Extract the (x, y) coordinate from the center of the cell holding the provided text.  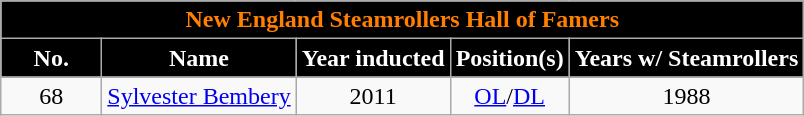
Years w/ Steamrollers (686, 58)
New England Steamrollers Hall of Famers (402, 20)
No. (52, 58)
Name (199, 58)
OL/DL (510, 96)
Sylvester Bembery (199, 96)
Year inducted (373, 58)
68 (52, 96)
Position(s) (510, 58)
2011 (373, 96)
1988 (686, 96)
